Extract the [X, Y] coordinate from the center of the cell holding the provided text.  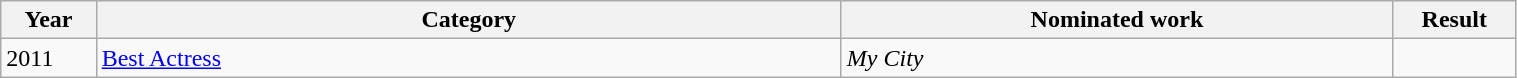
Best Actress [468, 58]
Category [468, 20]
My City [1116, 58]
Result [1455, 20]
2011 [48, 58]
Nominated work [1116, 20]
Year [48, 20]
